Find where the given text appears and provide that cell's center as (X, Y) coordinate. 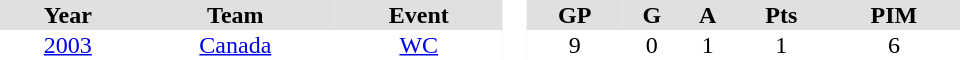
PIM (894, 15)
GP (574, 15)
Year (68, 15)
G (652, 15)
Event (419, 15)
6 (894, 45)
2003 (68, 45)
WC (419, 45)
Canada (236, 45)
Team (236, 15)
9 (574, 45)
A (708, 15)
0 (652, 45)
Pts (782, 15)
